Determine the [x, y] coordinate at the center of the cell enclosing the given text.  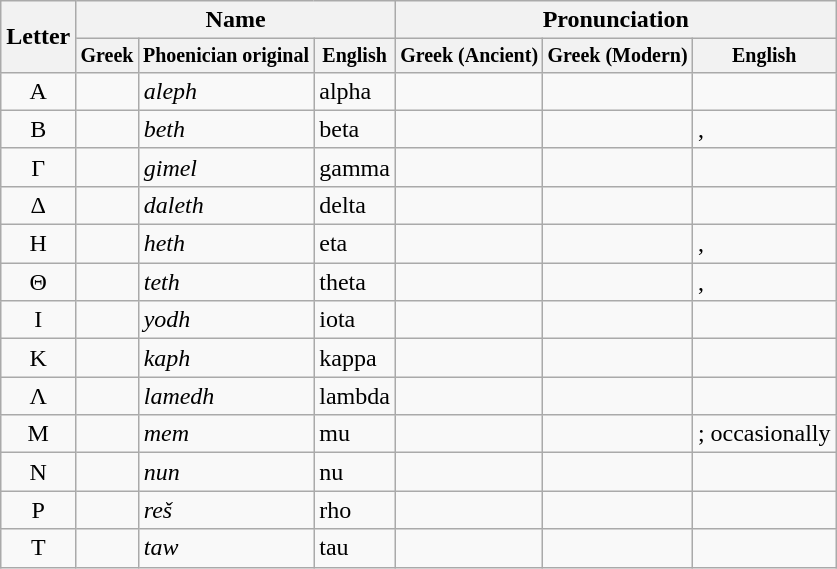
nu [355, 472]
gamma [355, 167]
Name [236, 20]
beth [226, 129]
Κ [38, 358]
Ι [38, 320]
Δ [38, 205]
Greek (Modern) [618, 56]
Ρ [38, 510]
alpha [355, 91]
aleph [226, 91]
lambda [355, 396]
Pronunciation [616, 20]
Greek [107, 56]
nun [226, 472]
Μ [38, 434]
Phoenician original [226, 56]
kaph [226, 358]
Γ [38, 167]
; occasionally [764, 434]
delta [355, 205]
beta [355, 129]
tau [355, 548]
yodh [226, 320]
lamedh [226, 396]
theta [355, 282]
mem [226, 434]
Letter [38, 37]
Λ [38, 396]
iota [355, 320]
Α [38, 91]
Η [38, 244]
reš [226, 510]
mu [355, 434]
teth [226, 282]
Greek (Ancient) [468, 56]
eta [355, 244]
heth [226, 244]
Β [38, 129]
Ν [38, 472]
rho [355, 510]
daleth [226, 205]
kappa [355, 358]
Θ [38, 282]
Τ [38, 548]
gimel [226, 167]
taw [226, 548]
